Output the [x, y] coordinate of the center of the cell containing the given text.  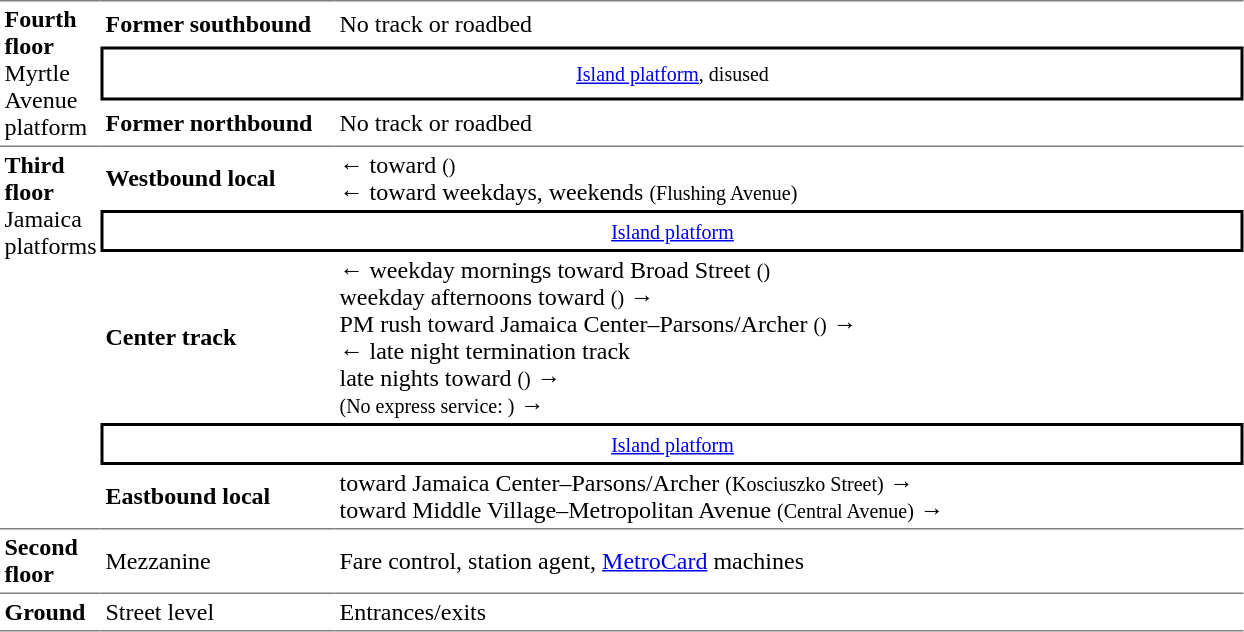
toward Jamaica Center–Parsons/Archer (Kosciuszko Street) → toward Middle Village–Metropolitan Avenue (Central Avenue) → [790, 496]
Fourth floorMyrtle Avenue platform [50, 73]
Island platform, disused [672, 74]
Entrances/exits [790, 613]
Fare control, station agent, MetroCard machines [790, 561]
Street level [218, 613]
Ground [50, 613]
← toward ()← toward weekdays, weekends (Flushing Avenue) [790, 178]
Second floor [50, 561]
Former northbound [218, 122]
Former southbound [218, 24]
Mezzanine [218, 561]
Third floorJamaica platforms [50, 337]
Westbound local [218, 178]
Center track [218, 338]
Eastbound local [218, 496]
